Determine the (x, y) coordinate at the center of the cell enclosing the given text.  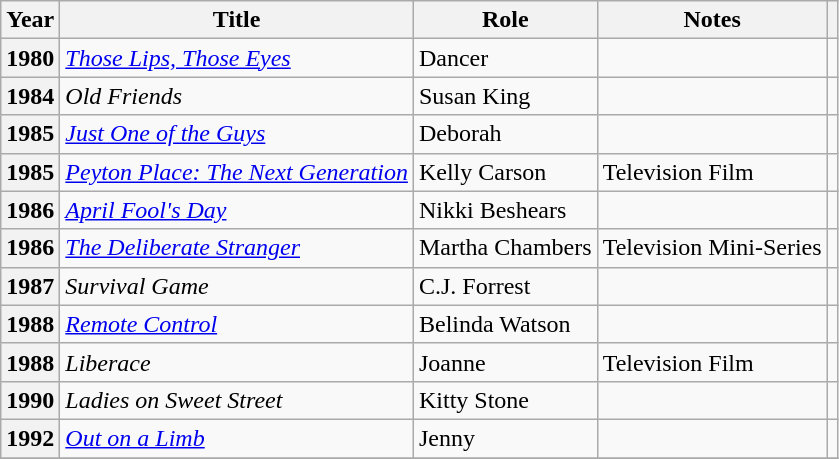
Martha Chambers (505, 248)
Remote Control (237, 324)
Deborah (505, 134)
1987 (30, 286)
Ladies on Sweet Street (237, 400)
Liberace (237, 362)
Jenny (505, 438)
1980 (30, 58)
Kitty Stone (505, 400)
Those Lips, Those Eyes (237, 58)
Kelly Carson (505, 172)
1990 (30, 400)
Joanne (505, 362)
1992 (30, 438)
Nikki Beshears (505, 210)
Old Friends (237, 96)
Survival Game (237, 286)
1984 (30, 96)
Dancer (505, 58)
Just One of the Guys (237, 134)
Title (237, 20)
Belinda Watson (505, 324)
C.J. Forrest (505, 286)
Out on a Limb (237, 438)
The Deliberate Stranger (237, 248)
April Fool's Day (237, 210)
Susan King (505, 96)
Year (30, 20)
Television Mini-Series (712, 248)
Peyton Place: The Next Generation (237, 172)
Role (505, 20)
Notes (712, 20)
